Output the (x, y) coordinate of the center of the cell containing the given text.  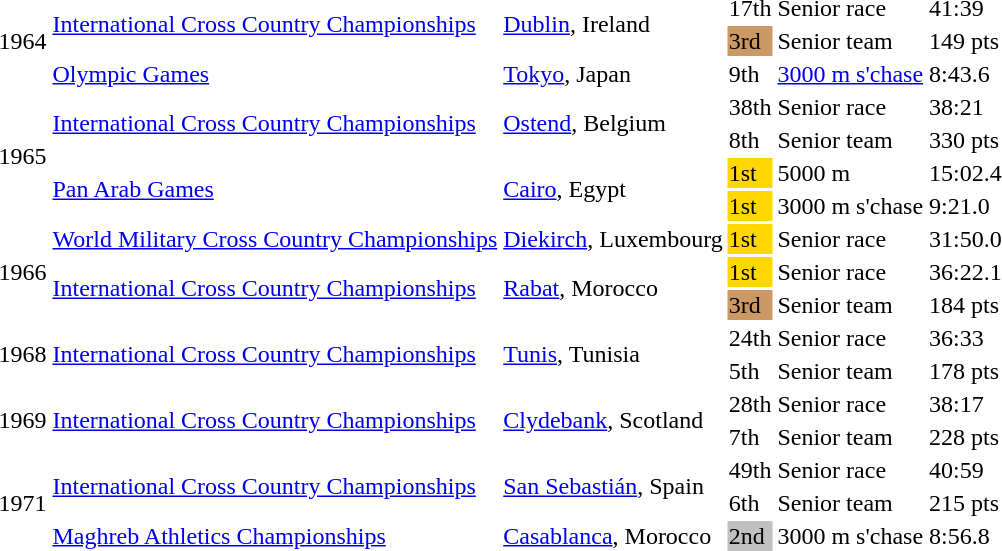
World Military Cross Country Championships (275, 239)
9th (750, 74)
Diekirch, Luxembourg (614, 239)
24th (750, 338)
Pan Arab Games (275, 190)
Tunis, Tunisia (614, 354)
38th (750, 107)
Clydebank, Scotland (614, 420)
Ostend, Belgium (614, 124)
6th (750, 503)
8th (750, 140)
2nd (750, 536)
5th (750, 371)
5000 m (850, 173)
49th (750, 470)
Casablanca, Morocco (614, 536)
Cairo, Egypt (614, 190)
7th (750, 437)
Rabat, Morocco (614, 288)
Maghreb Athletics Championships (275, 536)
Olympic Games (275, 74)
San Sebastián, Spain (614, 486)
28th (750, 404)
Tokyo, Japan (614, 74)
